Find where the given text appears and provide that cell's center as (x, y) coordinate. 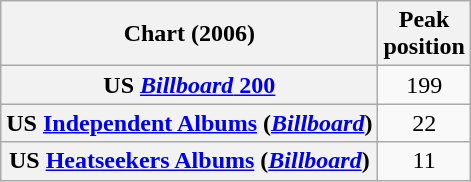
22 (424, 123)
11 (424, 161)
US Independent Albums (Billboard) (190, 123)
US Billboard 200 (190, 85)
199 (424, 85)
Peakposition (424, 34)
US Heatseekers Albums (Billboard) (190, 161)
Chart (2006) (190, 34)
